From the cell containing the given text, extract its center point as [x, y] coordinate. 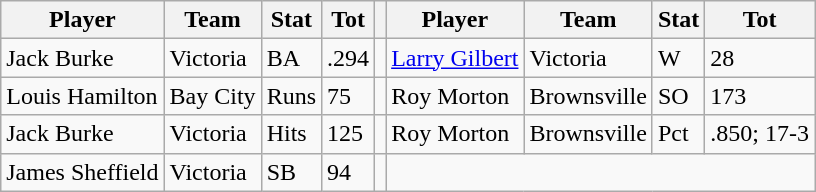
BA [291, 58]
SO [678, 96]
75 [348, 96]
SB [291, 172]
28 [760, 58]
125 [348, 134]
173 [760, 96]
.294 [348, 58]
94 [348, 172]
James Sheffield [82, 172]
W [678, 58]
Pct [678, 134]
Runs [291, 96]
Louis Hamilton [82, 96]
.850; 17-3 [760, 134]
Hits [291, 134]
Bay City [212, 96]
Larry Gilbert [455, 58]
